Identify which cell holds the provided text, then report its (x, y) central coordinate. 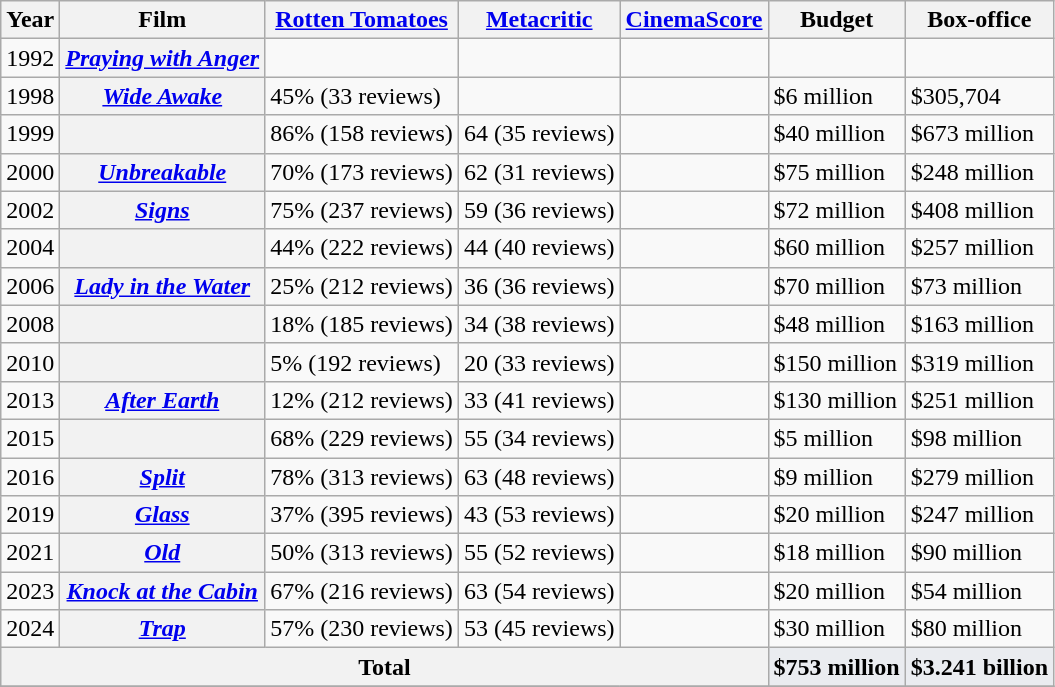
34 (38 reviews) (539, 324)
$18 million (836, 553)
55 (34 reviews) (539, 438)
2019 (30, 515)
2016 (30, 477)
$408 million (979, 210)
44 (40 reviews) (539, 248)
$130 million (836, 400)
18% (185 reviews) (362, 324)
68% (229 reviews) (362, 438)
Total (384, 667)
2008 (30, 324)
Wide Awake (162, 96)
$150 million (836, 362)
$48 million (836, 324)
$98 million (979, 438)
Lady in the Water (162, 286)
Trap (162, 629)
Film (162, 20)
2023 (30, 591)
25% (212 reviews) (362, 286)
Signs (162, 210)
2015 (30, 438)
62 (31 reviews) (539, 172)
36 (36 reviews) (539, 286)
$70 million (836, 286)
20 (33 reviews) (539, 362)
78% (313 reviews) (362, 477)
Budget (836, 20)
2002 (30, 210)
63 (54 reviews) (539, 591)
2021 (30, 553)
2004 (30, 248)
$6 million (836, 96)
Unbreakable (162, 172)
$279 million (979, 477)
$305,704 (979, 96)
1992 (30, 58)
$3.241 billion (979, 667)
67% (216 reviews) (362, 591)
50% (313 reviews) (362, 553)
$75 million (836, 172)
Old (162, 553)
1998 (30, 96)
Glass (162, 515)
63 (48 reviews) (539, 477)
$90 million (979, 553)
$753 million (836, 667)
64 (35 reviews) (539, 134)
5% (192 reviews) (362, 362)
$80 million (979, 629)
57% (230 reviews) (362, 629)
$5 million (836, 438)
53 (45 reviews) (539, 629)
$257 million (979, 248)
Praying with Anger (162, 58)
$319 million (979, 362)
2010 (30, 362)
CinemaScore (694, 20)
45% (33 reviews) (362, 96)
$73 million (979, 286)
44% (222 reviews) (362, 248)
$163 million (979, 324)
70% (173 reviews) (362, 172)
37% (395 reviews) (362, 515)
Knock at the Cabin (162, 591)
2000 (30, 172)
33 (41 reviews) (539, 400)
$673 million (979, 134)
$40 million (836, 134)
Split (162, 477)
$251 million (979, 400)
$248 million (979, 172)
Metacritic (539, 20)
59 (36 reviews) (539, 210)
75% (237 reviews) (362, 210)
$30 million (836, 629)
Year (30, 20)
86% (158 reviews) (362, 134)
After Earth (162, 400)
$247 million (979, 515)
2024 (30, 629)
Box-office (979, 20)
$54 million (979, 591)
2006 (30, 286)
1999 (30, 134)
$9 million (836, 477)
43 (53 reviews) (539, 515)
$60 million (836, 248)
55 (52 reviews) (539, 553)
2013 (30, 400)
12% (212 reviews) (362, 400)
$72 million (836, 210)
Rotten Tomatoes (362, 20)
